Scan for the cell matching the given text and deliver its (X, Y) coordinate at center. 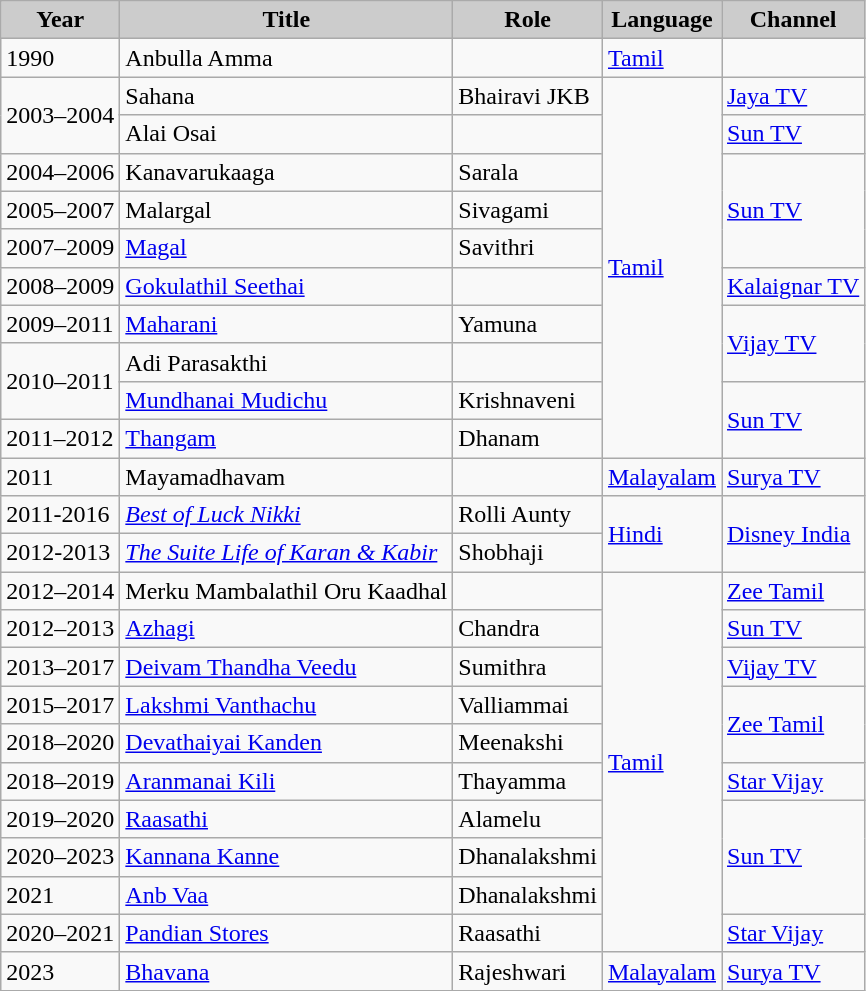
Magal (286, 248)
Alai Osai (286, 134)
2011–2012 (60, 438)
Sahana (286, 96)
Rolli Aunty (528, 515)
2008–2009 (60, 286)
Azhagi (286, 629)
Yamuna (528, 324)
Maharani (286, 324)
Adi Parasakthi (286, 362)
Bhavana (286, 971)
Jaya TV (794, 96)
Pandian Stores (286, 933)
Year (60, 20)
2011 (60, 477)
2015–2017 (60, 705)
Lakshmi Vanthachu (286, 705)
2012–2013 (60, 629)
Aranmanai Kili (286, 781)
Sivagami (528, 210)
2012-2013 (60, 553)
Rajeshwari (528, 971)
Savithri (528, 248)
Thayamma (528, 781)
Meenakshi (528, 743)
Kannana Kanne (286, 857)
Dhanam (528, 438)
2003–2004 (60, 115)
Title (286, 20)
Role (528, 20)
Channel (794, 20)
Anb Vaa (286, 895)
Sarala (528, 172)
Best of Luck Nikki (286, 515)
Kalaignar TV (794, 286)
2021 (60, 895)
1990 (60, 58)
Gokulathil Seethai (286, 286)
Anbulla Amma (286, 58)
Chandra (528, 629)
Krishnaveni (528, 400)
2004–2006 (60, 172)
2020–2023 (60, 857)
Merku Mambalathil Oru Kaadhal (286, 591)
2018–2019 (60, 781)
2012–2014 (60, 591)
2020–2021 (60, 933)
Sumithra (528, 667)
2013–2017 (60, 667)
Language (662, 20)
Mayamadhavam (286, 477)
2019–2020 (60, 819)
2009–2011 (60, 324)
Mundhanai Mudichu (286, 400)
The Suite Life of Karan & Kabir (286, 553)
2011-2016 (60, 515)
2007–2009 (60, 248)
2023 (60, 971)
Disney India (794, 534)
2010–2011 (60, 381)
Malargal (286, 210)
Hindi (662, 534)
2005–2007 (60, 210)
Thangam (286, 438)
Valliammai (528, 705)
Deivam Thandha Veedu (286, 667)
Bhairavi JKB (528, 96)
Devathaiyai Kanden (286, 743)
Shobhaji (528, 553)
Alamelu (528, 819)
2018–2020 (60, 743)
Kanavarukaaga (286, 172)
